Return the [x, y] coordinate for the center point of the cell that contains the specified text.  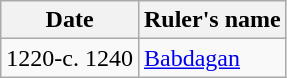
Date [70, 20]
1220-c. 1240 [70, 58]
Ruler's name [212, 20]
Babdagan [212, 58]
